Determine the [X, Y] coordinate at the center of the cell enclosing the given text.  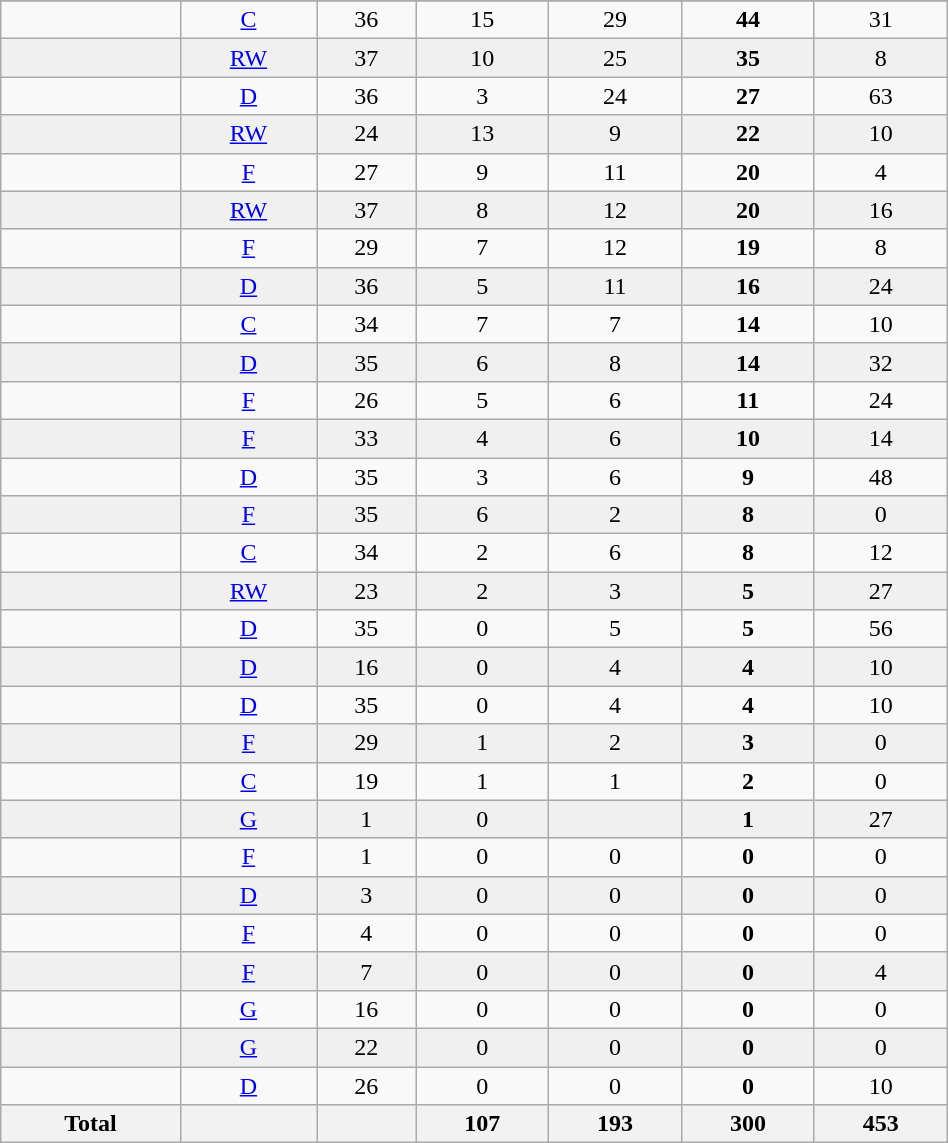
15 [482, 20]
48 [880, 477]
33 [366, 438]
56 [880, 629]
23 [366, 591]
13 [482, 134]
63 [880, 96]
453 [880, 1124]
Total [90, 1124]
25 [616, 58]
44 [748, 20]
300 [748, 1124]
107 [482, 1124]
31 [880, 20]
32 [880, 362]
193 [616, 1124]
